Capture the cell that displays the provided text and extract its [X, Y] central coordinate. 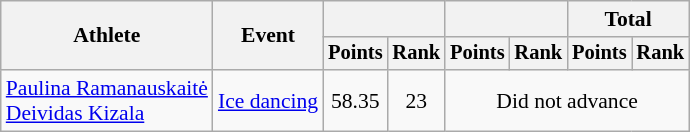
Ice dancing [268, 100]
Total [628, 19]
Event [268, 36]
Athlete [107, 36]
23 [417, 100]
Paulina RamanauskaitėDeividas Kizala [107, 100]
Did not advance [567, 100]
58.35 [355, 100]
